Return the (X, Y) coordinate for the center point of the cell that contains the specified text.  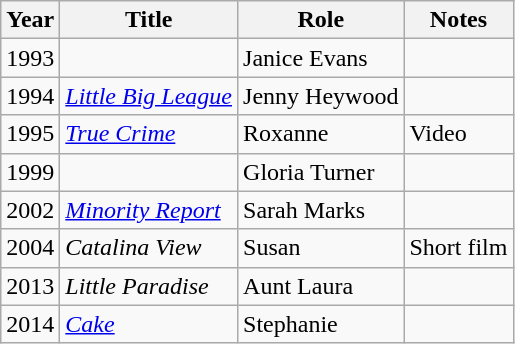
2002 (30, 210)
Aunt Laura (321, 286)
Role (321, 20)
Minority Report (149, 210)
1995 (30, 134)
Susan (321, 248)
2013 (30, 286)
Catalina View (149, 248)
Roxanne (321, 134)
Video (458, 134)
Year (30, 20)
Little Big League (149, 96)
2004 (30, 248)
Little Paradise (149, 286)
Janice Evans (321, 58)
Jenny Heywood (321, 96)
Stephanie (321, 324)
2014 (30, 324)
Title (149, 20)
Sarah Marks (321, 210)
1993 (30, 58)
1999 (30, 172)
1994 (30, 96)
Cake (149, 324)
True Crime (149, 134)
Gloria Turner (321, 172)
Short film (458, 248)
Notes (458, 20)
